Provide the [x, y] coordinate of the cell's center where the given text is located.  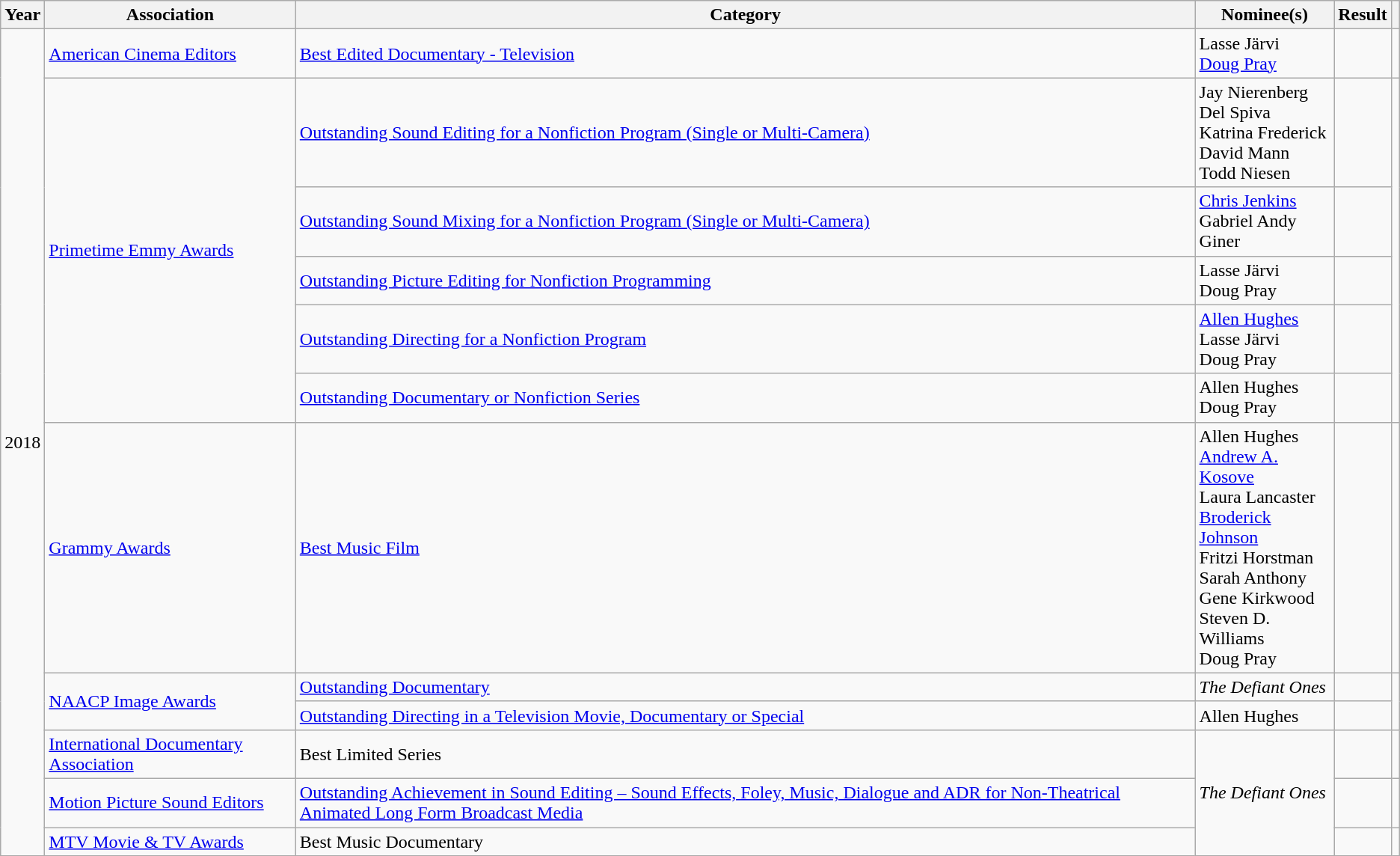
2018 [22, 443]
Allen Hughes Doug Pray [1265, 398]
Allen Hughes [1265, 715]
Nominee(s) [1265, 15]
International Documentary Association [171, 754]
Year [22, 15]
Grammy Awards [171, 548]
Outstanding Documentary or Nonfiction Series [745, 398]
Best Limited Series [745, 754]
Association [171, 15]
Best Music Documentary [745, 842]
Result [1363, 15]
Motion Picture Sound Editors [171, 802]
Outstanding Documentary [745, 687]
Primetime Emmy Awards [171, 250]
Outstanding Directing for a Nonfiction Program [745, 339]
NAACP Image Awards [171, 701]
Outstanding Directing in a Television Movie, Documentary or Special [745, 715]
Outstanding Achievement in Sound Editing – Sound Effects, Foley, Music, Dialogue and ADR for Non-Theatrical Animated Long Form Broadcast Media [745, 802]
MTV Movie & TV Awards [171, 842]
Allen HughesLasse Järvi Doug Pray [1265, 339]
Best Edited Documentary - Television [745, 54]
Outstanding Sound Editing for a Nonfiction Program (Single or Multi-Camera) [745, 132]
Category [745, 15]
Outstanding Sound Mixing for a Nonfiction Program (Single or Multi-Camera) [745, 221]
Best Music Film [745, 548]
American Cinema Editors [171, 54]
Chris Jenkins Gabriel Andy Giner [1265, 221]
Outstanding Picture Editing for Nonfiction Programming [745, 280]
Allen Hughes Andrew A. Kosove Laura Lancaster Broderick Johnson Fritzi Horstman Sarah AnthonyGene Kirkwood Steven D. Williams Doug Pray [1265, 548]
Jay Nierenberg Del Spiva Katrina Frederick David MannTodd Niesen [1265, 132]
